Detect which cell encompasses the target text, then output its [x, y] center coordinate. 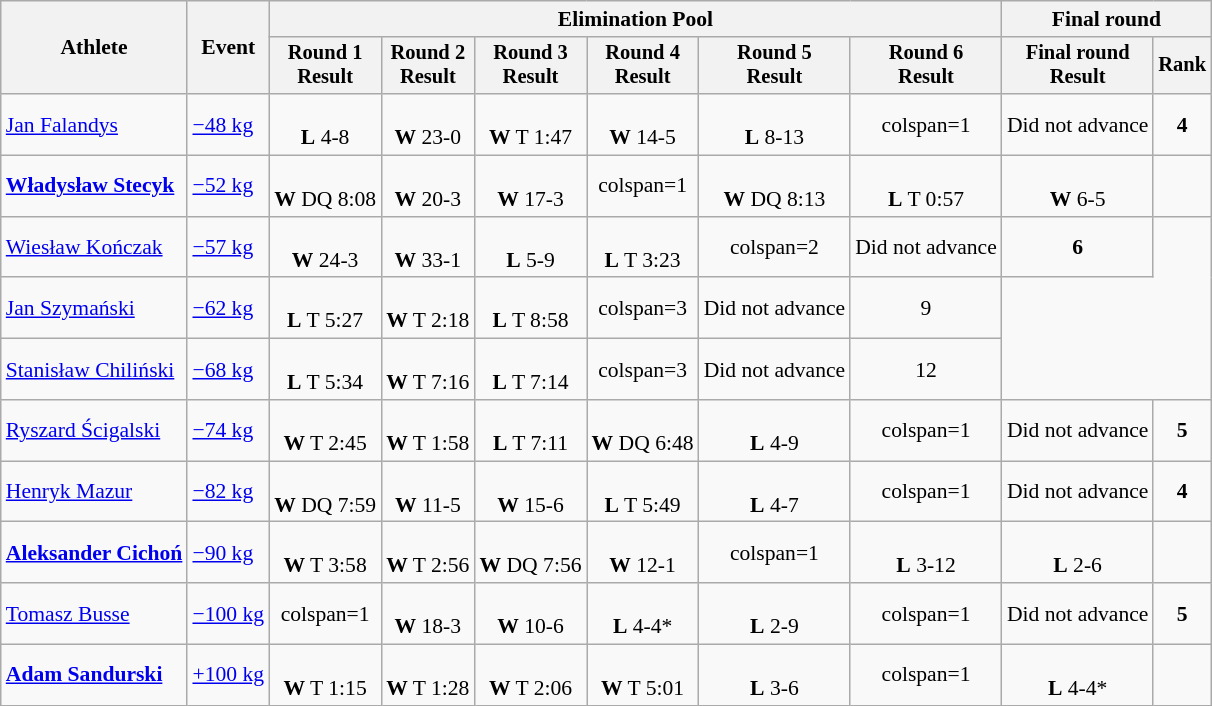
L T 0:57 [926, 186]
−62 kg [228, 308]
L 5-9 [530, 248]
W T 1:58 [428, 430]
W 15-6 [530, 492]
−48 kg [228, 124]
−57 kg [228, 248]
W T 2:56 [428, 552]
W DQ 8:13 [775, 186]
Round 3Result [530, 66]
Round 4Result [643, 66]
L 4-8 [325, 124]
L 4-9 [775, 430]
L 3-6 [775, 676]
−68 kg [228, 370]
W T 7:16 [428, 370]
W 10-6 [530, 614]
L T 3:23 [643, 248]
Round 2Result [428, 66]
Round 6Result [926, 66]
L T 5:34 [325, 370]
−74 kg [228, 430]
L 8-13 [775, 124]
Stanisław Chiliński [94, 370]
W 24-3 [325, 248]
Elimination Pool [636, 19]
12 [926, 370]
L T 5:27 [325, 308]
W DQ 7:56 [530, 552]
W T 2:45 [325, 430]
+100 kg [228, 676]
W 6-5 [1078, 186]
Henryk Mazur [94, 492]
Final roundResult [1078, 66]
W 23-0 [428, 124]
L T 7:14 [530, 370]
W 12-1 [643, 552]
Ryszard Ścigalski [94, 430]
6 [1078, 248]
W DQ 7:59 [325, 492]
Jan Falandys [94, 124]
−82 kg [228, 492]
Adam Sandurski [94, 676]
W T 1:47 [530, 124]
W 11-5 [428, 492]
Jan Szymański [94, 308]
Final round [1106, 19]
W 33-1 [428, 248]
9 [926, 308]
W T 1:28 [428, 676]
Władysław Stecyk [94, 186]
W DQ 8:08 [325, 186]
L T 5:49 [643, 492]
Round 5Result [775, 66]
L T 8:58 [530, 308]
W DQ 6:48 [643, 430]
W T 2:06 [530, 676]
Aleksander Cichoń [94, 552]
W 17-3 [530, 186]
Round 1Result [325, 66]
−52 kg [228, 186]
Athlete [94, 48]
W T 3:58 [325, 552]
W T 1:15 [325, 676]
W T 5:01 [643, 676]
L 2-9 [775, 614]
Event [228, 48]
Rank [1182, 66]
L T 7:11 [530, 430]
W 18-3 [428, 614]
Tomasz Busse [94, 614]
W 14-5 [643, 124]
L 2-6 [1078, 552]
W 20-3 [428, 186]
L 3-12 [926, 552]
Wiesław Kończak [94, 248]
L 4-7 [775, 492]
−100 kg [228, 614]
colspan=2 [775, 248]
−90 kg [228, 552]
W T 2:18 [428, 308]
